Provide the [x, y] coordinate of the cell's center where the given text is located.  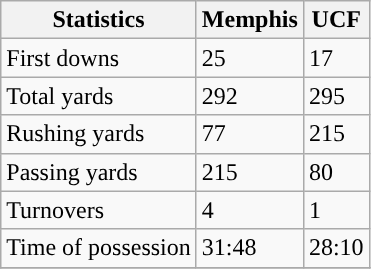
1 [336, 210]
28:10 [336, 248]
UCF [336, 20]
Rushing yards [99, 134]
25 [250, 58]
292 [250, 96]
31:48 [250, 248]
77 [250, 134]
295 [336, 96]
80 [336, 172]
4 [250, 210]
17 [336, 58]
Memphis [250, 20]
Statistics [99, 20]
Total yards [99, 96]
Turnovers [99, 210]
Passing yards [99, 172]
Time of possession [99, 248]
First downs [99, 58]
